Determine the [x, y] coordinate at the center of the cell enclosing the given text.  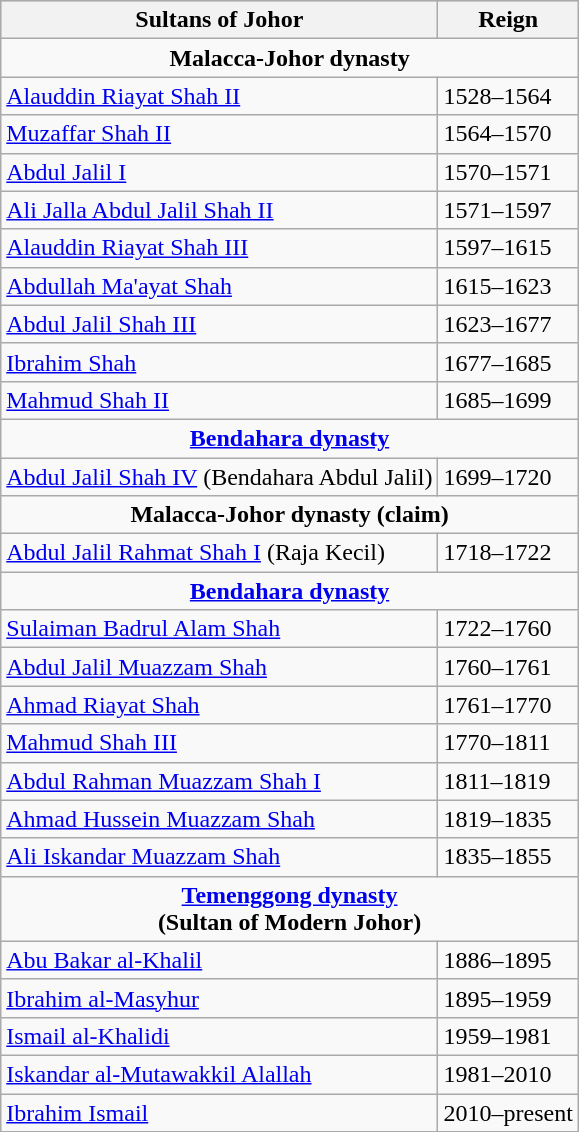
Ismail al-Khalidi [220, 1036]
1623–1677 [508, 324]
1835–1855 [508, 857]
1528–1564 [508, 96]
Abdul Jalil Rahmat Shah I (Raja Kecil) [220, 553]
Mahmud Shah III [220, 743]
Muzaffar Shah II [220, 134]
Alauddin Riayat Shah II [220, 96]
1895–1959 [508, 998]
Abdullah Ma'ayat Shah [220, 286]
Ibrahim al-Masyhur [220, 998]
1597–1615 [508, 248]
1886–1895 [508, 960]
1699–1720 [508, 477]
2010–present [508, 1113]
1819–1835 [508, 819]
Ibrahim Ismail [220, 1113]
1677–1685 [508, 362]
Ahmad Riayat Shah [220, 705]
1959–1981 [508, 1036]
1770–1811 [508, 743]
Temenggong dynasty (Sultan of Modern Johor) [290, 908]
1615–1623 [508, 286]
Malacca-Johor dynasty [290, 58]
Ibrahim Shah [220, 362]
Sultans of Johor [220, 20]
Abu Bakar al-Khalil [220, 960]
Iskandar al-Mutawakkil Alallah [220, 1074]
1761–1770 [508, 705]
1760–1761 [508, 667]
Reign [508, 20]
Mahmud Shah II [220, 400]
Abdul Jalil Shah III [220, 324]
1811–1819 [508, 781]
1564–1570 [508, 134]
Abdul Jalil Muazzam Shah [220, 667]
Malacca-Johor dynasty (claim) [290, 515]
1571–1597 [508, 210]
Ahmad Hussein Muazzam Shah [220, 819]
Abdul Rahman Muazzam Shah I [220, 781]
Alauddin Riayat Shah III [220, 248]
1981–2010 [508, 1074]
Abdul Jalil I [220, 172]
Abdul Jalil Shah IV (Bendahara Abdul Jalil) [220, 477]
1685–1699 [508, 400]
1722–1760 [508, 629]
Ali Jalla Abdul Jalil Shah II [220, 210]
1718–1722 [508, 553]
Sulaiman Badrul Alam Shah [220, 629]
Ali Iskandar Muazzam Shah [220, 857]
1570–1571 [508, 172]
